Locate the cell with the specified text and output its (X, Y) center coordinate. 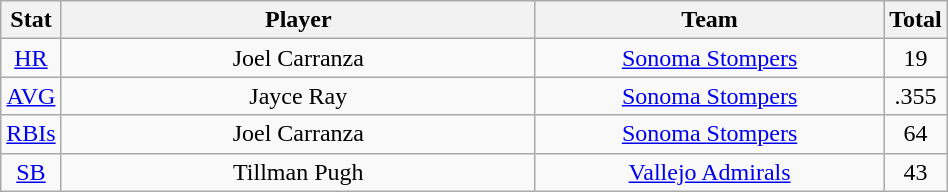
.355 (916, 96)
HR (31, 58)
Player (298, 20)
Stat (31, 20)
SB (31, 172)
RBIs (31, 134)
Jayce Ray (298, 96)
Vallejo Admirals (709, 172)
43 (916, 172)
Total (916, 20)
Tillman Pugh (298, 172)
AVG (31, 96)
19 (916, 58)
64 (916, 134)
Team (709, 20)
